Locate the cell with the specified text and output its (X, Y) center coordinate. 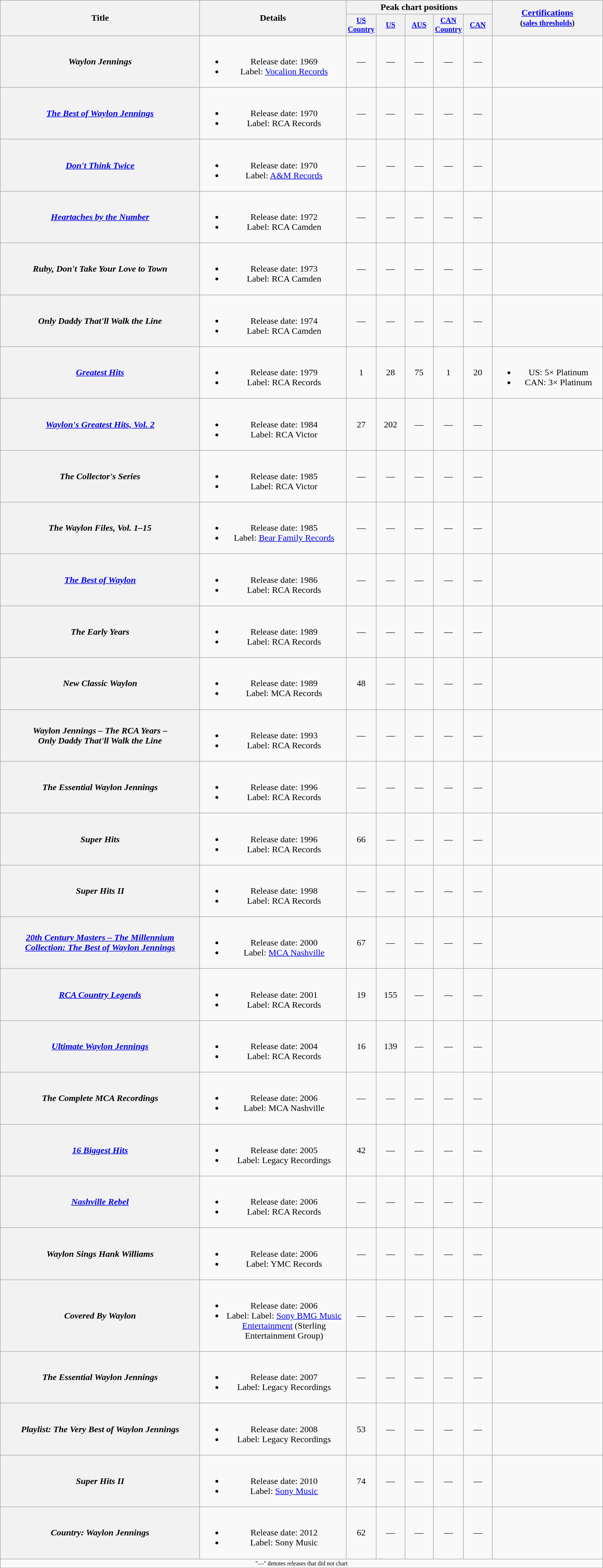
Release date: 2004Label: RCA Records (273, 1046)
16 (361, 1046)
Release date: 2006Label: MCA Nashville (273, 1098)
Don't Think Twice (100, 165)
Covered By Waylon (100, 1316)
The Complete MCA Recordings (100, 1098)
The Early Years (100, 632)
Release date: 2001Label: RCA Records (273, 994)
Release date: 2006Label: RCA Records (273, 1202)
CAN (478, 25)
Release date: 1998Label: RCA Records (273, 891)
Waylon Jennings – The RCA Years –Only Daddy That'll Walk the Line (100, 735)
Release date: 2010Label: Sony Music (273, 1481)
Release date: 1985Label: Bear Family Records (273, 528)
42 (361, 1150)
Release date: 1970Label: RCA Records (273, 113)
The Collector's Series (100, 476)
16 Biggest Hits (100, 1150)
202 (391, 424)
155 (391, 994)
27 (361, 424)
28 (391, 373)
Release date: 2008Label: Legacy Recordings (273, 1429)
Release date: 1985Label: RCA Victor (273, 476)
The Waylon Files, Vol. 1–15 (100, 528)
Release date: 1979Label: RCA Records (273, 373)
The Best of Waylon Jennings (100, 113)
139 (391, 1046)
CAN Country (448, 25)
Details (273, 18)
Release date: 2005Label: Legacy Recordings (273, 1150)
Release date: 1984Label: RCA Victor (273, 424)
Title (100, 18)
US Country (361, 25)
Ruby, Don't Take Your Love to Town (100, 269)
Nashville Rebel (100, 1202)
US (391, 25)
RCA Country Legends (100, 994)
Certifications(sales thresholds) (547, 18)
Super Hits (100, 839)
US: 5× PlatinumCAN: 3× Platinum (547, 373)
75 (419, 373)
20th Century Masters – The MillenniumCollection: The Best of Waylon Jennings (100, 943)
48 (361, 684)
Ultimate Waylon Jennings (100, 1046)
Release date: 1974Label: RCA Camden (273, 321)
Release date: 2006Label: YMC Records (273, 1254)
Release date: 2007Label: Legacy Recordings (273, 1377)
Peak chart positions (419, 7)
62 (361, 1533)
Heartaches by the Number (100, 217)
Waylon Jennings (100, 61)
Release date: 1989Label: MCA Records (273, 684)
Greatest Hits (100, 373)
Release date: 1989Label: RCA Records (273, 632)
Only Daddy That'll Walk the Line (100, 321)
Release date: 1986Label: RCA Records (273, 580)
Waylon Sings Hank Williams (100, 1254)
19 (361, 994)
Playlist: The Very Best of Waylon Jennings (100, 1429)
Release date: 1970Label: A&M Records (273, 165)
20 (478, 373)
Release date: 1969Label: Vocalion Records (273, 61)
Country: Waylon Jennings (100, 1533)
74 (361, 1481)
Waylon's Greatest Hits, Vol. 2 (100, 424)
Release date: 2012Label: Sony Music (273, 1533)
"—" denotes releases that did not chart (301, 1563)
AUS (419, 25)
The Best of Waylon (100, 580)
New Classic Waylon (100, 684)
Release date: 2000Label: MCA Nashville (273, 943)
Release date: 1973Label: RCA Camden (273, 269)
67 (361, 943)
66 (361, 839)
Release date: 2006Label: Label: Sony BMG Music Entertainment (Sterling Entertainment Group) (273, 1316)
53 (361, 1429)
Release date: 1993Label: RCA Records (273, 735)
Release date: 1972Label: RCA Camden (273, 217)
